Identify which cell holds the provided text, then report its [x, y] central coordinate. 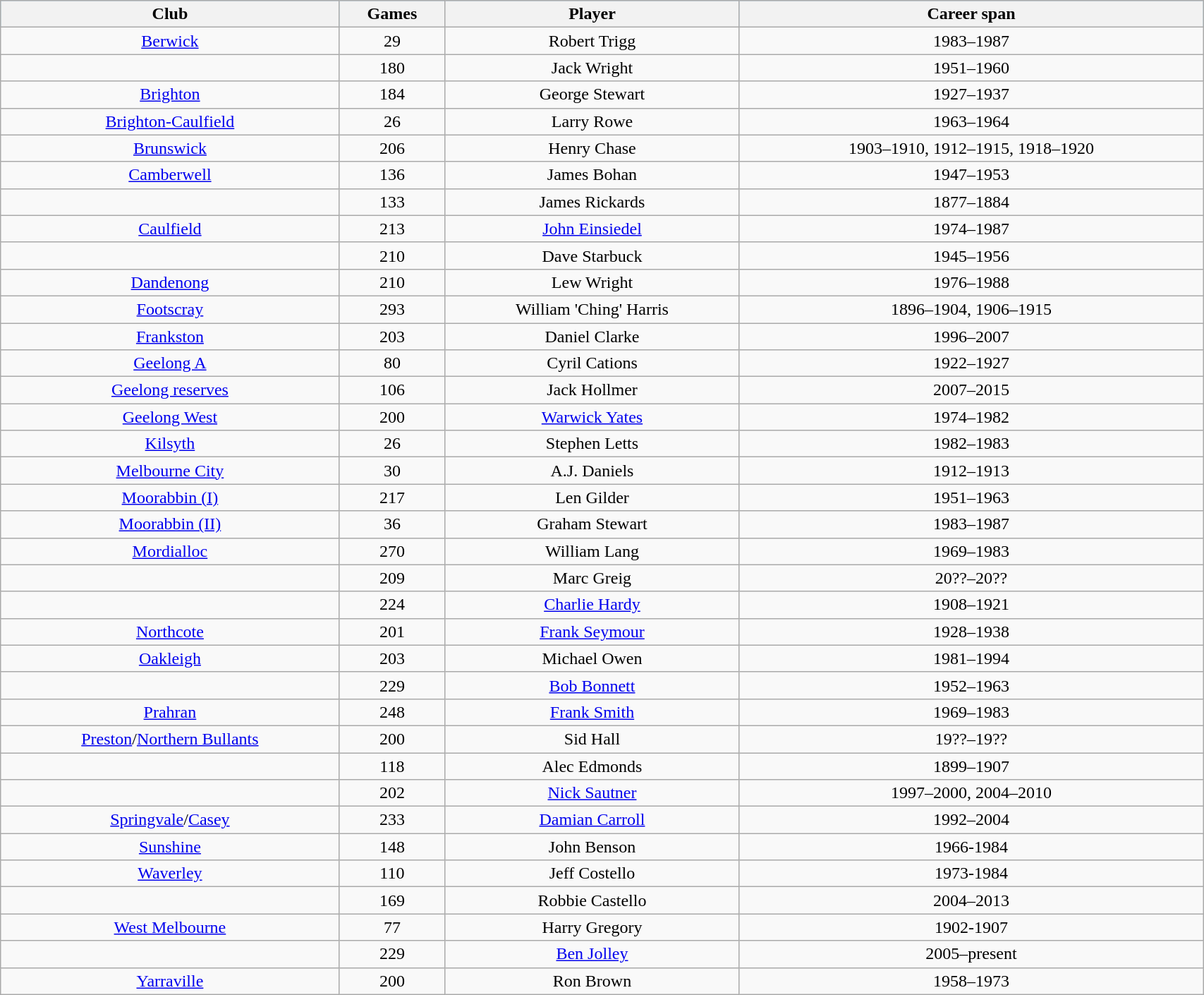
1922–1927 [971, 363]
20??–20?? [971, 578]
180 [392, 68]
Daniel Clarke [592, 337]
Frank Seymour [592, 632]
1952–1963 [971, 685]
John Benson [592, 847]
1973-1984 [971, 874]
293 [392, 309]
William 'Ching' Harris [592, 309]
Frank Smith [592, 712]
Cyril Cations [592, 363]
Preston/Northern Bullants [170, 739]
233 [392, 820]
30 [392, 471]
1992–2004 [971, 820]
1903–1910, 1912–1915, 1918–1920 [971, 148]
Alec Edmonds [592, 766]
224 [392, 605]
Mordialloc [170, 551]
77 [392, 927]
110 [392, 874]
1947–1953 [971, 175]
Damian Carroll [592, 820]
Footscray [170, 309]
169 [392, 900]
133 [392, 202]
Kilsyth [170, 444]
Club [170, 14]
Ben Jolley [592, 954]
106 [392, 390]
136 [392, 175]
29 [392, 41]
1951–1960 [971, 68]
80 [392, 363]
Games [392, 14]
36 [392, 524]
Geelong A [170, 363]
Melbourne City [170, 471]
201 [392, 632]
Larry Rowe [592, 121]
2004–2013 [971, 900]
Dave Starbuck [592, 255]
Career span [971, 14]
Frankston [170, 337]
1908–1921 [971, 605]
1951–1963 [971, 497]
202 [392, 793]
1899–1907 [971, 766]
Yarraville [170, 981]
Charlie Hardy [592, 605]
Brighton [170, 95]
1974–1982 [971, 417]
1945–1956 [971, 255]
1896–1904, 1906–1915 [971, 309]
Harry Gregory [592, 927]
2007–2015 [971, 390]
1966-1984 [971, 847]
Geelong West [170, 417]
184 [392, 95]
Camberwell [170, 175]
1902-1907 [971, 927]
Len Gilder [592, 497]
Marc Greig [592, 578]
217 [392, 497]
Brighton-Caulfield [170, 121]
Jack Wright [592, 68]
1974–1987 [971, 229]
209 [392, 578]
Waverley [170, 874]
Player [592, 14]
19??–19?? [971, 739]
Oakleigh [170, 658]
Sunshine [170, 847]
1958–1973 [971, 981]
Bob Bonnett [592, 685]
1927–1937 [971, 95]
248 [392, 712]
Graham Stewart [592, 524]
Michael Owen [592, 658]
Robert Trigg [592, 41]
Nick Sautner [592, 793]
Prahran [170, 712]
George Stewart [592, 95]
Jack Hollmer [592, 390]
John Einsiedel [592, 229]
118 [392, 766]
William Lang [592, 551]
James Rickards [592, 202]
270 [392, 551]
Brunswick [170, 148]
1928–1938 [971, 632]
Springvale/Casey [170, 820]
A.J. Daniels [592, 471]
Ron Brown [592, 981]
1912–1913 [971, 471]
Dandenong [170, 282]
Lew Wright [592, 282]
Henry Chase [592, 148]
Sid Hall [592, 739]
148 [392, 847]
Berwick [170, 41]
1997–2000, 2004–2010 [971, 793]
Moorabbin (I) [170, 497]
2005–present [971, 954]
1982–1983 [971, 444]
206 [392, 148]
Geelong reserves [170, 390]
Stephen Letts [592, 444]
James Bohan [592, 175]
213 [392, 229]
Warwick Yates [592, 417]
Northcote [170, 632]
Caulfield [170, 229]
Robbie Castello [592, 900]
1963–1964 [971, 121]
Moorabbin (II) [170, 524]
Jeff Costello [592, 874]
1877–1884 [971, 202]
1976–1988 [971, 282]
1981–1994 [971, 658]
West Melbourne [170, 927]
1996–2007 [971, 337]
